Extract the (X, Y) coordinate from the center of the cell holding the provided text.  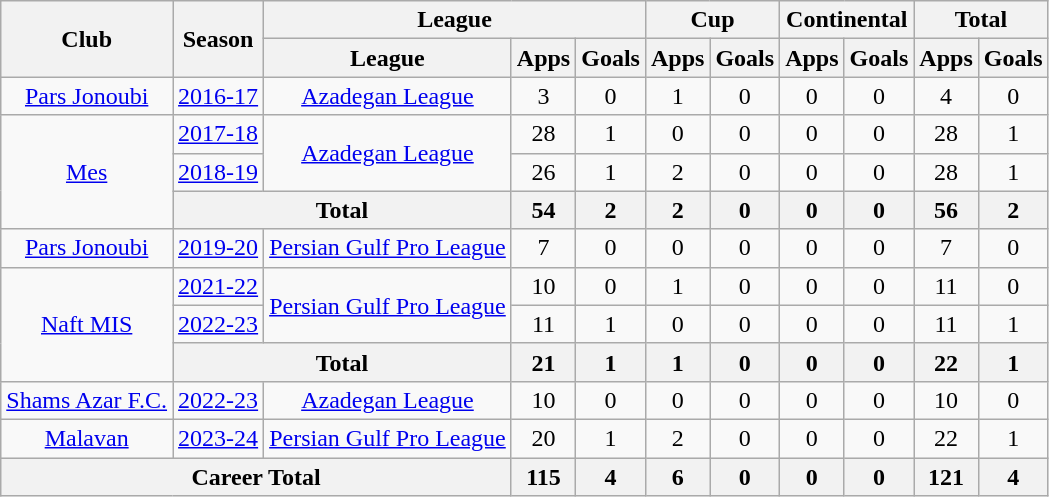
Cup (712, 20)
Career Total (256, 477)
54 (543, 210)
6 (677, 477)
Club (87, 39)
3 (543, 96)
2018-19 (218, 172)
20 (543, 438)
2019-20 (218, 248)
Mes (87, 172)
2016-17 (218, 96)
Season (218, 39)
21 (543, 362)
26 (543, 172)
Naft MIS (87, 324)
2023-24 (218, 438)
Malavan (87, 438)
Continental (847, 20)
56 (946, 210)
2021-22 (218, 286)
Shams Azar F.C. (87, 400)
115 (543, 477)
121 (946, 477)
2017-18 (218, 134)
